Output the [x, y] coordinate of the center of the cell containing the given text.  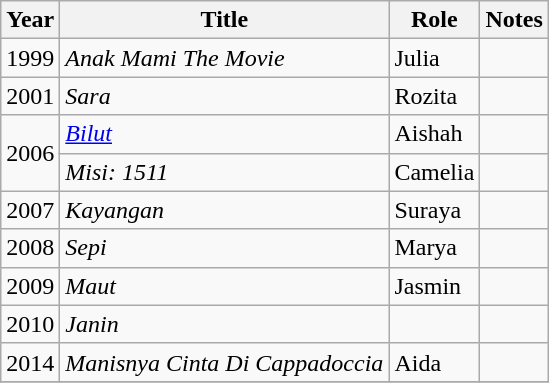
Bilut [224, 134]
Anak Mami The Movie [224, 58]
Janin [224, 324]
Year [30, 20]
Maut [224, 286]
Marya [434, 248]
Suraya [434, 210]
2006 [30, 153]
Manisnya Cinta Di Cappadoccia [224, 362]
Notes [514, 20]
2007 [30, 210]
Julia [434, 58]
Rozita [434, 96]
Camelia [434, 172]
Aishah [434, 134]
2014 [30, 362]
1999 [30, 58]
Title [224, 20]
Misi: 1511 [224, 172]
2008 [30, 248]
Jasmin [434, 286]
Role [434, 20]
Sepi [224, 248]
2001 [30, 96]
Sara [224, 96]
Kayangan [224, 210]
2010 [30, 324]
2009 [30, 286]
Aida [434, 362]
